Determine the (X, Y) coordinate at the center of the cell enclosing the given text.  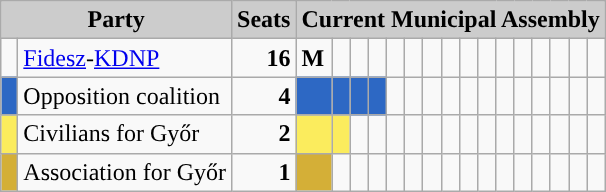
Party (116, 20)
Civilians for Győr (125, 134)
Opposition coalition (125, 96)
4 (264, 96)
2 (264, 134)
16 (264, 58)
Fidesz-KDNP (125, 58)
Seats (264, 20)
1 (264, 172)
Association for Győr (125, 172)
Current Municipal Assembly (450, 20)
M (314, 58)
